Return [x, y] of the center of cell containing provided text 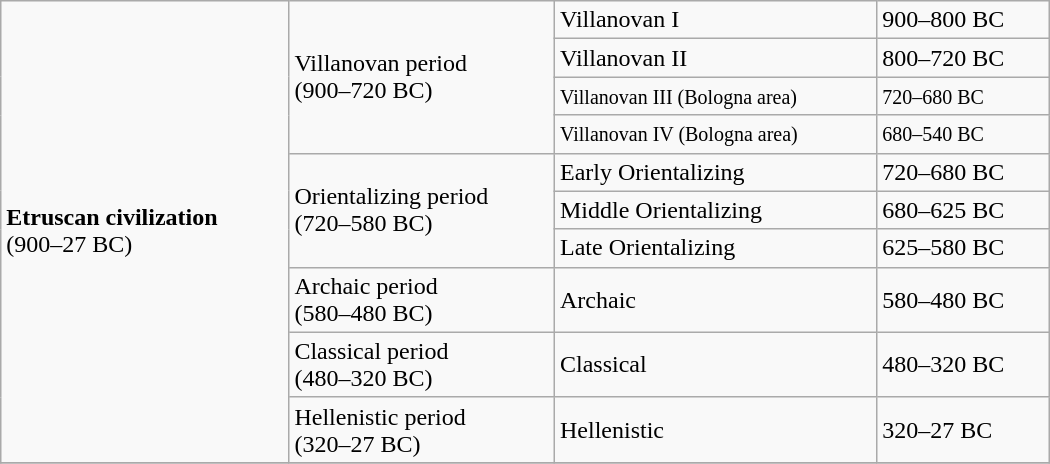
Etruscan civilization(900–27 BC) [145, 232]
Orientalizing period(720–580 BC) [422, 210]
800–720 BC [963, 58]
Hellenistic period(320–27 BC) [422, 430]
Villanovan II [715, 58]
Classical [715, 364]
Hellenistic [715, 430]
Middle Orientalizing [715, 210]
Early Orientalizing [715, 172]
Villanovan III (Bologna area) [715, 96]
320–27 BC [963, 430]
Late Orientalizing [715, 248]
480–320 BC [963, 364]
900–800 BC [963, 20]
680–540 BC [963, 134]
580–480 BC [963, 300]
625–580 BC [963, 248]
Archaic [715, 300]
Classical period(480–320 BC) [422, 364]
Villanovan IV (Bologna area) [715, 134]
680–625 BC [963, 210]
Villanovan period(900–720 BC) [422, 77]
Archaic period(580–480 BC) [422, 300]
Villanovan I [715, 20]
